From the cell containing the given text, extract its center point as [x, y] coordinate. 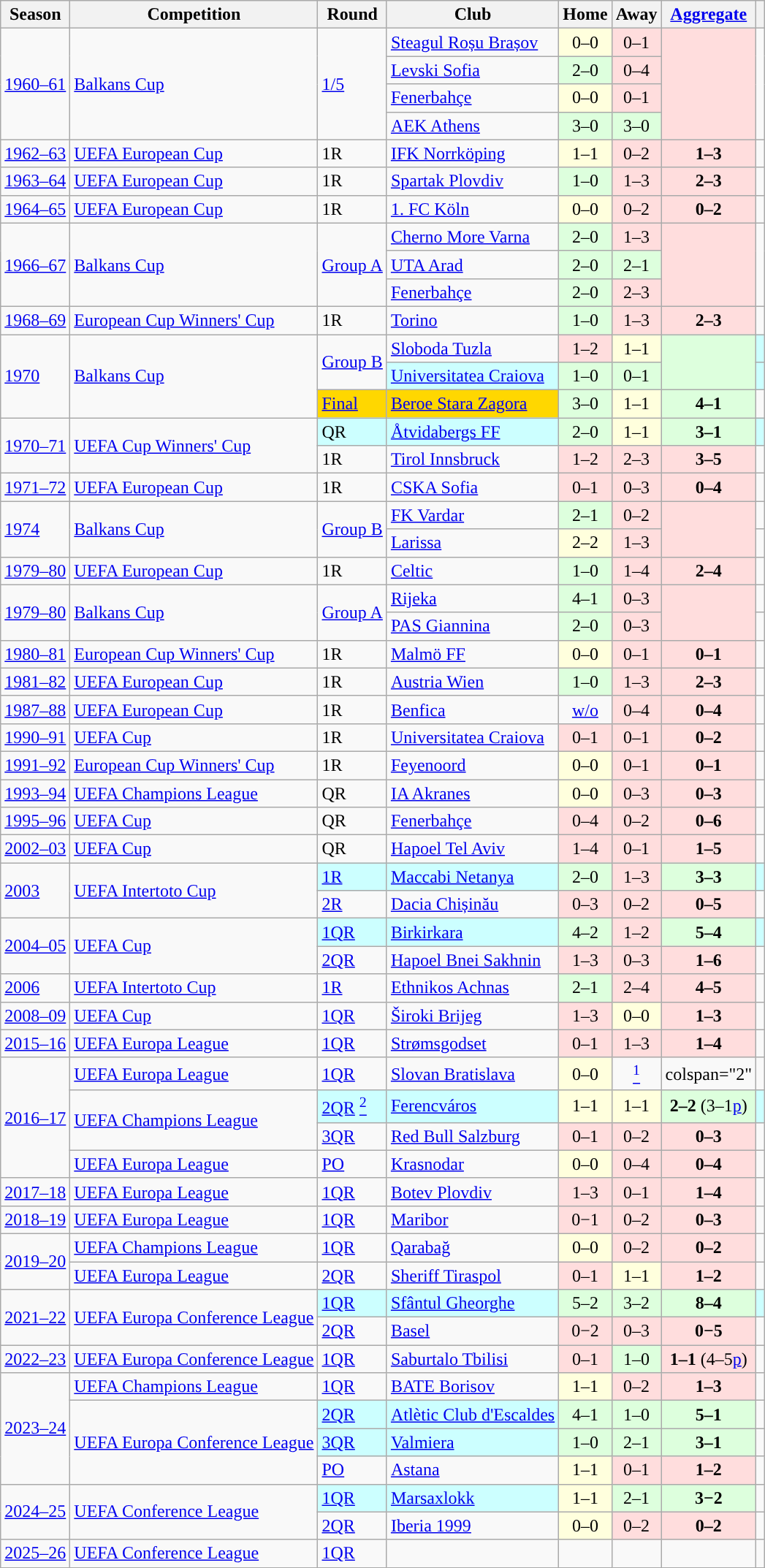
Sfântul Gheorghe [472, 1304]
Basel [472, 1331]
Away [636, 15]
5–4 [709, 932]
CSKA Sofia [472, 487]
1970–71 [35, 446]
1962–63 [35, 153]
1995–96 [35, 821]
IA Akranes [472, 793]
1980–81 [35, 654]
w/o [585, 709]
1990–91 [35, 737]
2016–17 [35, 1118]
3–2 [636, 1304]
2018–19 [35, 1219]
1971–72 [35, 487]
1964–65 [35, 209]
colspan="2" [709, 1074]
Hapoel Bnei Sakhnin [472, 960]
2008–09 [35, 1016]
2017–18 [35, 1192]
3−2 [709, 1498]
3–5 [709, 460]
IFK Norrköping [472, 153]
Qarabağ [472, 1247]
3–3 [709, 877]
Maribor [472, 1219]
1–1 (4–5p) [709, 1359]
UTA Arad [472, 264]
2R [352, 905]
Aggregate [709, 15]
1981–82 [35, 682]
Atlètic Club d'Escaldes [472, 1415]
1–5 [709, 849]
Spartak Plovdiv [472, 181]
5–1 [709, 1415]
1960–61 [35, 84]
BATE Borisov [472, 1387]
Botev Plovdiv [472, 1192]
PAS Giannina [472, 626]
Valmiera [472, 1442]
Ferencváros [472, 1106]
1 [636, 1074]
0–5 [709, 905]
Season [35, 15]
0−5 [709, 1331]
2024–25 [35, 1512]
AEK Athens [472, 126]
Marsaxlokk [472, 1498]
Celtic [472, 571]
FK Vardar [472, 515]
Åtvidabergs FF [472, 432]
Sloboda Tuzla [472, 349]
2QR 2 [352, 1106]
1970 [35, 376]
8–4 [709, 1304]
2021–22 [35, 1317]
Birkirkara [472, 932]
2006 [35, 988]
Torino [472, 320]
Saburtalo Tbilisi [472, 1359]
5–2 [585, 1304]
Final [352, 404]
1/5 [352, 84]
2019–20 [35, 1261]
4–5 [709, 988]
Beroe Stara Zagora [472, 404]
1963–64 [35, 181]
1991–92 [35, 765]
Home [585, 15]
2004–05 [35, 946]
0−2 [585, 1331]
Ethnikos Achnas [472, 988]
Dacia Chișinău [472, 905]
Feyenoord [472, 765]
1. FC Köln [472, 209]
Cherno More Varna [472, 237]
Rijeka [472, 598]
Larissa [472, 543]
Red Bull Salzburg [472, 1136]
Sheriff Tiraspol [472, 1276]
2003 [35, 891]
1987–88 [35, 709]
1974 [35, 529]
2015–16 [35, 1043]
1993–94 [35, 793]
Levski Sofia [472, 70]
Competition [194, 15]
1968–69 [35, 320]
Steagul Roșu Brașov [472, 42]
1–6 [709, 960]
Strømsgodset [472, 1043]
2–2 (3–1p) [709, 1106]
Tirol Innsbruck [472, 460]
Club [472, 15]
Krasnodar [472, 1164]
0−1 [585, 1219]
Iberia 1999 [472, 1526]
Austria Wien [472, 682]
2002–03 [35, 849]
1966–67 [35, 264]
4–2 [585, 932]
Hapoel Tel Aviv [472, 849]
2–2 [585, 543]
0–6 [709, 821]
Astana [472, 1470]
Benfica [472, 709]
2022–23 [35, 1359]
Malmö FF [472, 654]
UEFA Cup Winners' Cup [194, 446]
2023–24 [35, 1428]
Round [352, 15]
2025–26 [35, 1553]
Široki Brijeg [472, 1016]
Maccabi Netanya [472, 877]
Slovan Bratislava [472, 1074]
